Identify which cell holds the provided text, then report its [x, y] central coordinate. 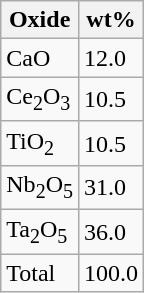
Ta2O5 [40, 232]
Ce2O3 [40, 99]
36.0 [112, 232]
TiO2 [40, 143]
12.0 [112, 58]
CaO [40, 58]
Oxide [40, 20]
100.0 [112, 273]
31.0 [112, 188]
Total [40, 273]
wt% [112, 20]
Nb2O5 [40, 188]
